From the cell containing the given text, extract its center point as (x, y) coordinate. 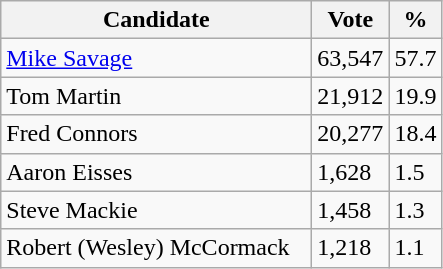
18.4 (416, 134)
1.3 (416, 210)
Robert (Wesley) McCormack (156, 248)
Aaron Eisses (156, 172)
Steve Mackie (156, 210)
Vote (350, 20)
57.7 (416, 58)
1,218 (350, 248)
19.9 (416, 96)
21,912 (350, 96)
20,277 (350, 134)
1,458 (350, 210)
1.5 (416, 172)
63,547 (350, 58)
% (416, 20)
Fred Connors (156, 134)
Tom Martin (156, 96)
Mike Savage (156, 58)
1.1 (416, 248)
Candidate (156, 20)
1,628 (350, 172)
